Search for the cell housing the specified text and yield its [X, Y] center coordinate. 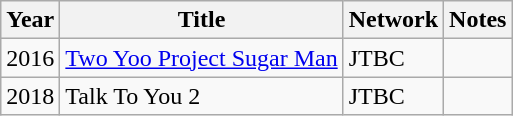
Notes [478, 20]
Talk To You 2 [202, 96]
Two Yoo Project Sugar Man [202, 58]
2016 [30, 58]
Network [393, 20]
Year [30, 20]
Title [202, 20]
2018 [30, 96]
